Scan for the cell matching the given text and deliver its (x, y) coordinate at center. 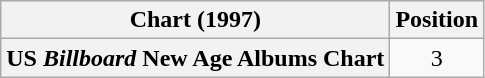
US Billboard New Age Albums Chart (196, 58)
Chart (1997) (196, 20)
Position (437, 20)
3 (437, 58)
